Return [X, Y] of the center of cell containing provided text 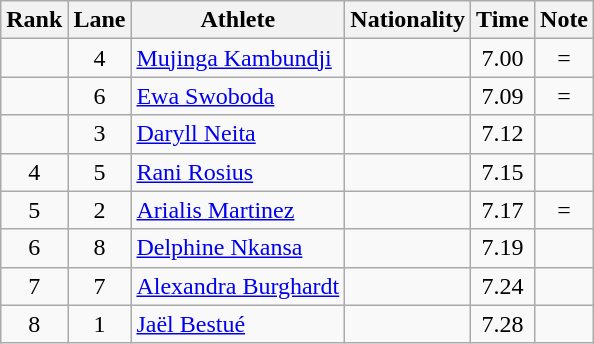
Time [503, 20]
Jaël Bestué [238, 324]
Arialis Martinez [238, 210]
Athlete [238, 20]
7.15 [503, 172]
3 [100, 134]
Daryll Neita [238, 134]
Rank [34, 20]
7.24 [503, 286]
Nationality [408, 20]
Mujinga Kambundji [238, 58]
7.19 [503, 248]
Ewa Swoboda [238, 96]
Alexandra Burghardt [238, 286]
Note [564, 20]
7.09 [503, 96]
Lane [100, 20]
Rani Rosius [238, 172]
7.28 [503, 324]
Delphine Nkansa [238, 248]
7.12 [503, 134]
7.00 [503, 58]
1 [100, 324]
2 [100, 210]
7.17 [503, 210]
